Detect which cell encompasses the target text, then output its [X, Y] center coordinate. 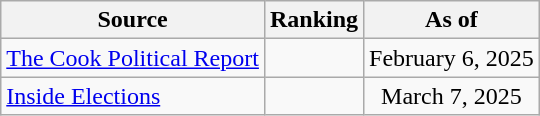
February 6, 2025 [452, 58]
The Cook Political Report [133, 58]
Ranking [314, 20]
March 7, 2025 [452, 96]
As of [452, 20]
Source [133, 20]
Inside Elections [133, 96]
